Provide the (x, y) coordinate of the cell's center where the given text is located.  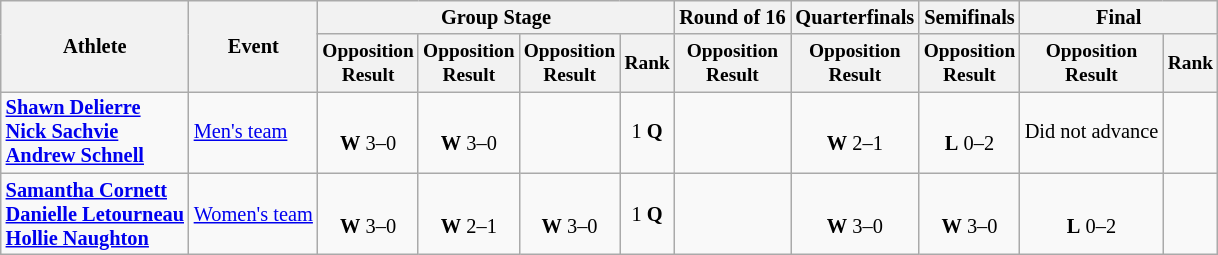
Final (1119, 17)
Athlete (95, 46)
Event (254, 46)
Round of 16 (732, 17)
Did not advance (1092, 132)
Women's team (254, 214)
Group Stage (496, 17)
Men's team (254, 132)
Shawn DelierreNick SachvieAndrew Schnell (95, 132)
Semifinals (970, 17)
Samantha CornettDanielle LetourneauHollie Naughton (95, 214)
Quarterfinals (854, 17)
